Detect which cell encompasses the target text, then output its [X, Y] center coordinate. 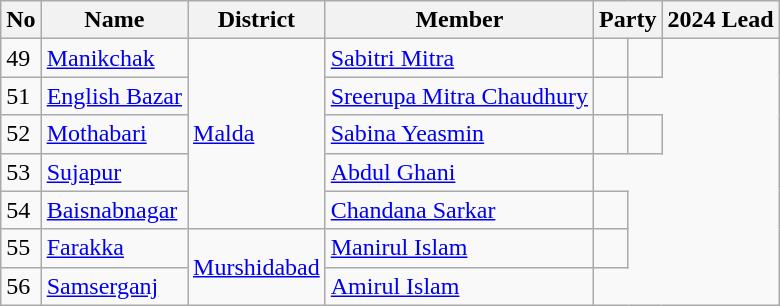
English Bazar [114, 96]
Sreerupa Mitra Chaudhury [459, 96]
Malda [257, 134]
Samserganj [114, 286]
District [257, 20]
Mothabari [114, 134]
52 [21, 134]
53 [21, 172]
Baisnabnagar [114, 210]
Amirul Islam [459, 286]
Manikchak [114, 58]
51 [21, 96]
Name [114, 20]
Sabitri Mitra [459, 58]
49 [21, 58]
Manirul Islam [459, 248]
56 [21, 286]
Abdul Ghani [459, 172]
2024 Lead [720, 20]
Murshidabad [257, 267]
Farakka [114, 248]
Party [628, 20]
54 [21, 210]
Member [459, 20]
Chandana Sarkar [459, 210]
55 [21, 248]
Sabina Yeasmin [459, 134]
No [21, 20]
Sujapur [114, 172]
